Output the [x, y] coordinate of the center of the cell containing the given text.  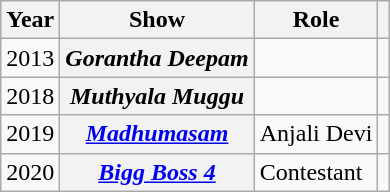
Role [316, 20]
2019 [30, 134]
Show [157, 20]
Year [30, 20]
2018 [30, 96]
2020 [30, 172]
Gorantha Deepam [157, 58]
Bigg Boss 4 [157, 172]
Muthyala Muggu [157, 96]
2013 [30, 58]
Contestant [316, 172]
Anjali Devi [316, 134]
Madhumasam [157, 134]
